Search for the cell housing the specified text and yield its (X, Y) center coordinate. 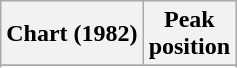
Chart (1982) (72, 34)
Peakposition (189, 34)
